Identify which cell holds the provided text, then report its [x, y] central coordinate. 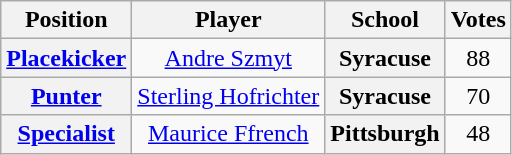
Specialist [66, 134]
Placekicker [66, 58]
88 [478, 58]
Andre Szmyt [228, 58]
Position [66, 20]
Pittsburgh [385, 134]
School [385, 20]
Votes [478, 20]
Sterling Hofrichter [228, 96]
Maurice Ffrench [228, 134]
Punter [66, 96]
48 [478, 134]
70 [478, 96]
Player [228, 20]
